Scan for the cell matching the given text and deliver its (x, y) coordinate at center. 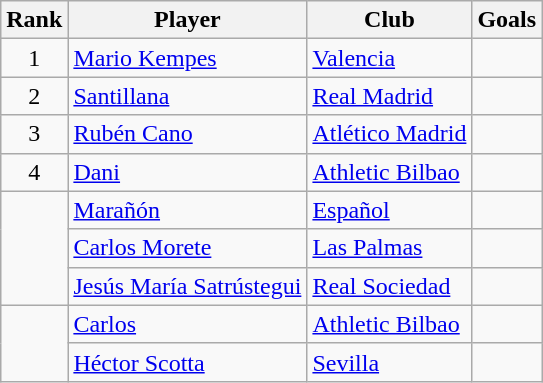
2 (34, 96)
Valencia (390, 58)
Rubén Cano (188, 134)
Carlos (188, 324)
1 (34, 58)
Las Palmas (390, 248)
Real Sociedad (390, 286)
Marañón (188, 210)
Atlético Madrid (390, 134)
Carlos Morete (188, 248)
Club (390, 20)
3 (34, 134)
Player (188, 20)
Dani (188, 172)
4 (34, 172)
Español (390, 210)
Mario Kempes (188, 58)
Goals (507, 20)
Santillana (188, 96)
Rank (34, 20)
Sevilla (390, 362)
Real Madrid (390, 96)
Héctor Scotta (188, 362)
Jesús María Satrústegui (188, 286)
